Detect which cell encompasses the target text, then output its (X, Y) center coordinate. 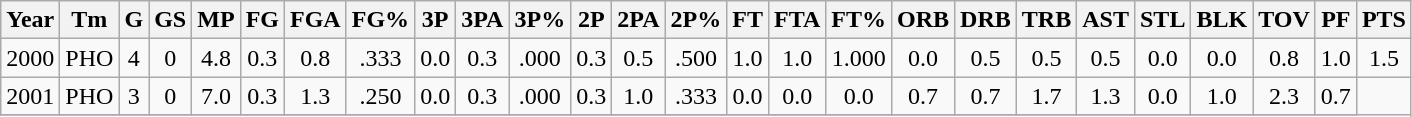
1.7 (1046, 96)
3PA (482, 20)
FT (748, 20)
Year (30, 20)
FG (262, 20)
MP (216, 20)
2.3 (1284, 96)
ORB (924, 20)
2P% (696, 20)
FG% (380, 20)
DRB (986, 20)
2001 (30, 96)
3P (436, 20)
AST (1106, 20)
PTS (1384, 20)
G (134, 20)
3 (134, 96)
2P (592, 20)
Tm (90, 20)
.500 (696, 58)
FTA (796, 20)
TRB (1046, 20)
3P% (540, 20)
7.0 (216, 96)
GS (170, 20)
1.000 (859, 58)
.250 (380, 96)
STL (1162, 20)
TOV (1284, 20)
FT% (859, 20)
BLK (1222, 20)
4 (134, 58)
2PA (638, 20)
FGA (315, 20)
2000 (30, 58)
PF (1336, 20)
4.8 (216, 58)
1.5 (1384, 58)
